Scan for the cell matching the given text and deliver its [X, Y] coordinate at center. 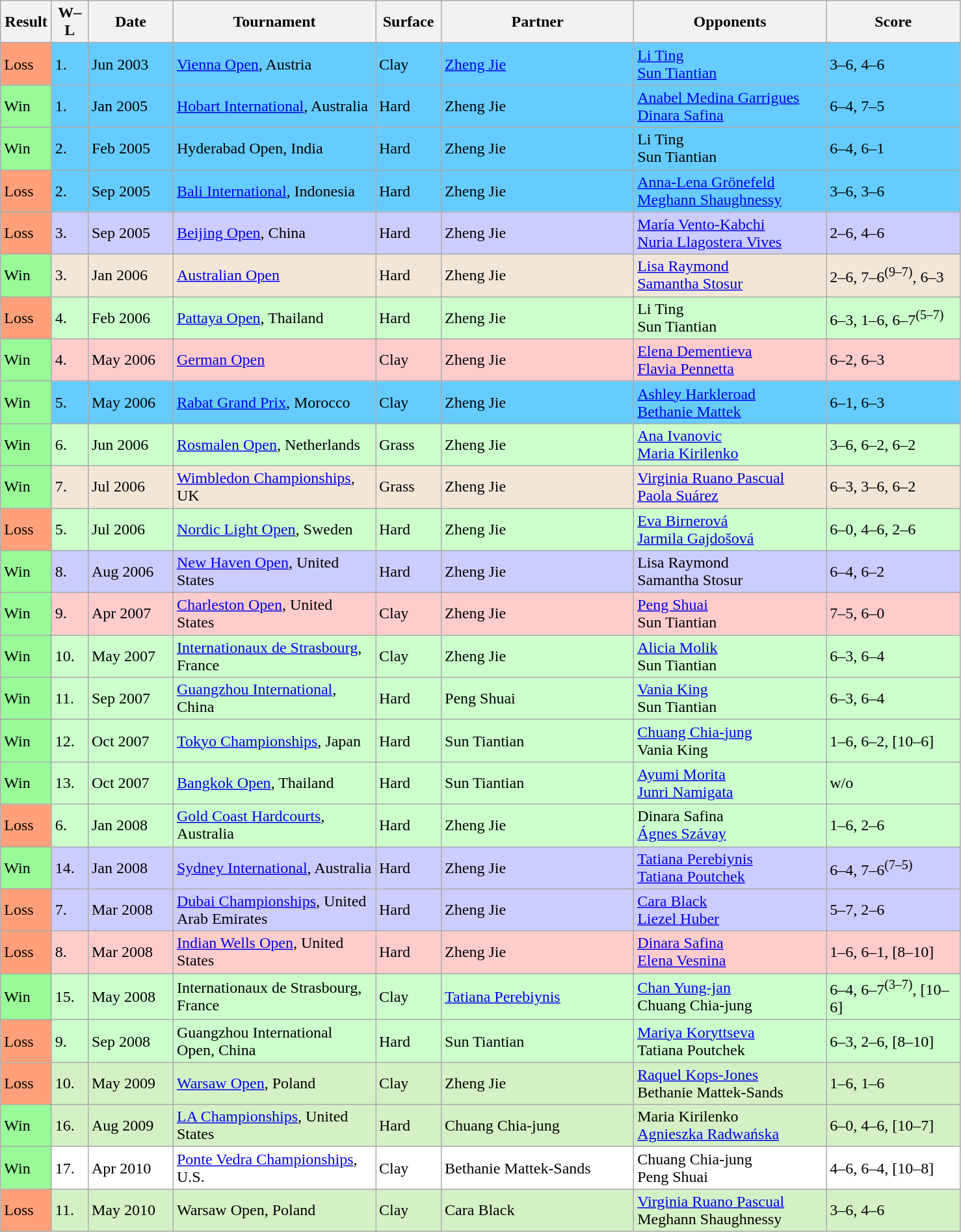
Chuang Chia-jung [538, 1126]
Vienna Open, Austria [274, 64]
New Haven Open, United States [274, 572]
16. [70, 1126]
Dinara Safina Ágnes Szávay [730, 826]
6–2, 6–3 [893, 360]
Alicia Molik Sun Tiantian [730, 657]
May 2010 [130, 1211]
Dubai Championships, United Arab Emirates [274, 910]
Elena Dementieva Flavia Pennetta [730, 360]
Ayumi Morita Junri Namigata [730, 783]
1–6, 6–2, [10–6] [893, 741]
Peng Shuai [538, 698]
3–6, 6–2, 6–2 [893, 445]
Virginia Ruano Pascual Meghann Shaughnessy [730, 1211]
Apr 2007 [130, 614]
3–6, 3–6 [893, 191]
Jun 2006 [130, 445]
Cara Black Liezel Huber [730, 910]
Apr 2010 [130, 1168]
María Vento-Kabchi Nuria Llagostera Vives [730, 233]
Australian Open [274, 276]
6–4, 6–2 [893, 572]
Bali International, Indonesia [274, 191]
Cara Black [538, 1211]
Jan 2006 [130, 276]
6–3, 2–6, [8–10] [893, 1042]
Mariya Koryttseva Tatiana Poutchek [730, 1042]
German Open [274, 360]
Aug 2006 [130, 572]
Date [130, 22]
Wimbledon Championships, UK [274, 486]
6–4, 7–6(7–5) [893, 867]
Hyderabad Open, India [274, 148]
17. [70, 1168]
w/o [893, 783]
Jan 2005 [130, 107]
Beijing Open, China [274, 233]
Sep 2007 [130, 698]
6–4, 6–1 [893, 148]
Maria Kirilenko Agnieszka Radwańska [730, 1126]
Ponte Vedra Championships, U.S. [274, 1168]
Pattaya Open, Thailand [274, 317]
Feb 2006 [130, 317]
Aug 2009 [130, 1126]
Feb 2005 [130, 148]
Peng Shuai Sun Tiantian [730, 614]
Chuang Chia-jung Peng Shuai [730, 1168]
Jun 2003 [130, 64]
Ashley Harkleroad Bethanie Mattek [730, 402]
Sep 2008 [130, 1042]
6–3, 1–6, 6–7(5–7) [893, 317]
May 2007 [130, 657]
Result [26, 22]
Vania King Sun Tiantian [730, 698]
Nordic Light Open, Sweden [274, 529]
15. [70, 997]
6–1, 6–3 [893, 402]
Gold Coast Hardcourts, Australia [274, 826]
Tokyo Championships, Japan [274, 741]
Rabat Grand Prix, Morocco [274, 402]
Tatiana Perebiynis [538, 997]
14. [70, 867]
12. [70, 741]
Opponents [730, 22]
Tournament [274, 22]
6–0, 4–6, [10–7] [893, 1126]
Indian Wells Open, United States [274, 952]
Score [893, 22]
Tatiana Perebiynis Tatiana Poutchek [730, 867]
LA Championships, United States [274, 1126]
Anna-Lena Grönefeld Meghann Shaughnessy [730, 191]
Eva Birnerová Jarmila Gajdošová [730, 529]
Hobart International, Australia [274, 107]
Ana Ivanovic Maria Kirilenko [730, 445]
6–4, 7–5 [893, 107]
5–7, 2–6 [893, 910]
Bethanie Mattek-Sands [538, 1168]
4–6, 6–4, [10–8] [893, 1168]
6–4, 6–7(3–7), [10–6] [893, 997]
Surface [408, 22]
Virginia Ruano Pascual Paola Suárez [730, 486]
2–6, 7–6(9–7), 6–3 [893, 276]
Chan Yung-jan Chuang Chia-jung [730, 997]
Rosmalen Open, Netherlands [274, 445]
2–6, 4–6 [893, 233]
6–3, 3–6, 6–2 [893, 486]
May 2008 [130, 997]
Sydney International, Australia [274, 867]
Partner [538, 22]
1–6, 2–6 [893, 826]
7–5, 6–0 [893, 614]
Dinara Safina Elena Vesnina [730, 952]
Charleston Open, United States [274, 614]
1–6, 6–1, [8–10] [893, 952]
1–6, 1–6 [893, 1083]
May 2009 [130, 1083]
Guangzhou International Open, China [274, 1042]
Chuang Chia-jung Vania King [730, 741]
6–0, 4–6, 2–6 [893, 529]
Guangzhou International, China [274, 698]
13. [70, 783]
Raquel Kops-Jones Bethanie Mattek-Sands [730, 1083]
Bangkok Open, Thailand [274, 783]
W–L [70, 22]
Anabel Medina Garrigues Dinara Safina [730, 107]
